Pinpoint the cell where the given text exists, returning its [x, y] midpoint coordinate. 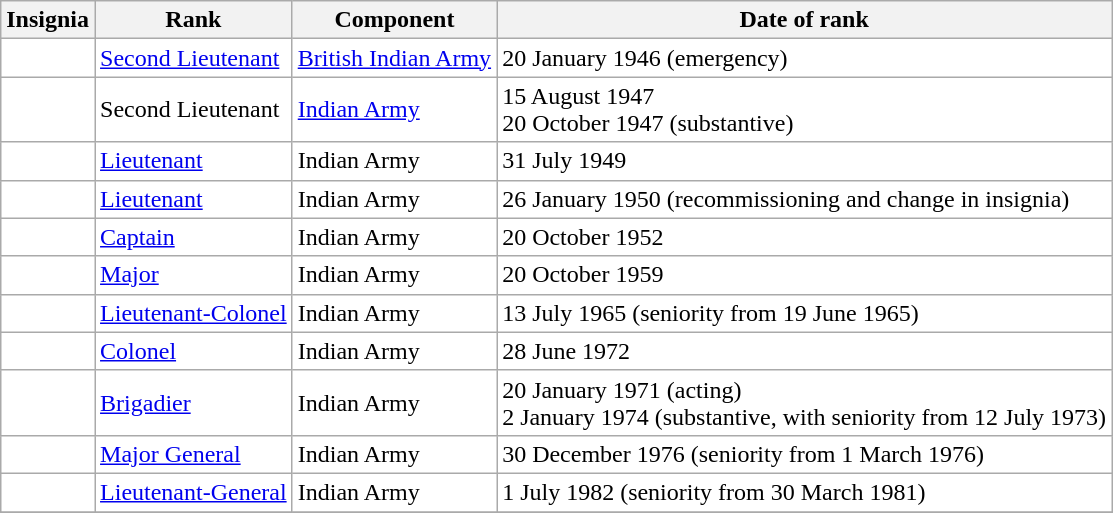
20 January 1946 (emergency) [804, 58]
26 January 1950 (recommissioning and change in insignia) [804, 199]
Rank [194, 20]
Lieutenant-Colonel [194, 313]
Captain [194, 237]
British Indian Army [394, 58]
20 October 1952 [804, 237]
Colonel [194, 351]
Major [194, 275]
20 January 1971 (acting)2 January 1974 (substantive, with seniority from 12 July 1973) [804, 402]
Component [394, 20]
Insignia [48, 20]
28 June 1972 [804, 351]
30 December 1976 (seniority from 1 March 1976) [804, 454]
Major General [194, 454]
13 July 1965 (seniority from 19 June 1965) [804, 313]
20 October 1959 [804, 275]
Brigadier [194, 402]
Lieutenant-General [194, 492]
Date of rank [804, 20]
31 July 1949 [804, 161]
15 August 194720 October 1947 (substantive) [804, 110]
1 July 1982 (seniority from 30 March 1981) [804, 492]
